Extract the [x, y] coordinate from the center of the cell holding the provided text.  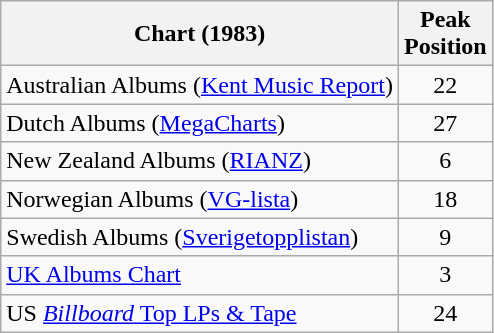
22 [445, 85]
3 [445, 275]
24 [445, 313]
US Billboard Top LPs & Tape [200, 313]
27 [445, 123]
6 [445, 161]
UK Albums Chart [200, 275]
9 [445, 237]
Chart (1983) [200, 34]
PeakPosition [445, 34]
18 [445, 199]
Australian Albums (Kent Music Report) [200, 85]
Dutch Albums (MegaCharts) [200, 123]
Norwegian Albums (VG-lista) [200, 199]
Swedish Albums (Sverigetopplistan) [200, 237]
New Zealand Albums (RIANZ) [200, 161]
